Find where the given text appears and provide that cell's center as (x, y) coordinate. 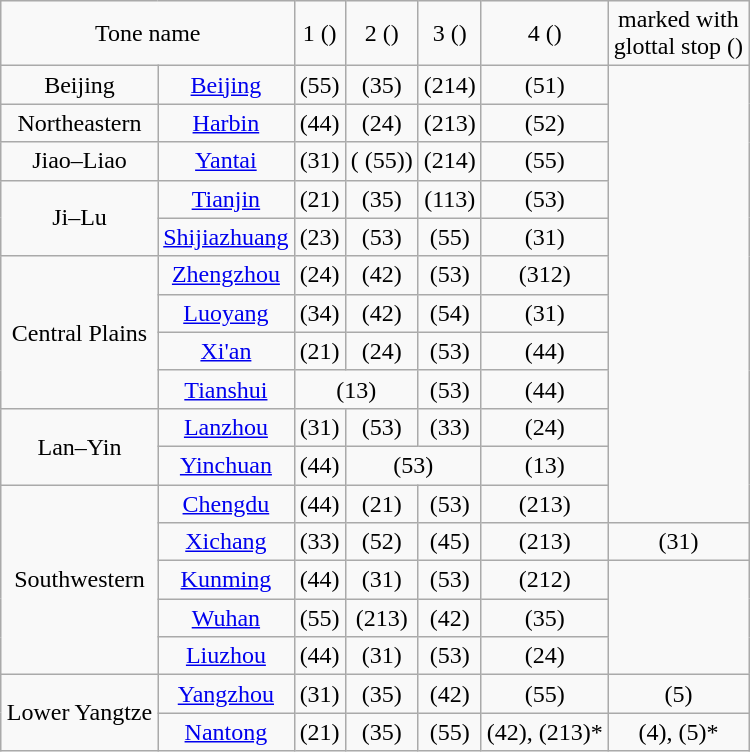
Lan–Yin (79, 446)
Tianjin (226, 199)
Chengdu (226, 503)
Central Plains (79, 332)
(5) (678, 694)
Tone name (148, 34)
Luoyang (226, 313)
Yangzhou (226, 694)
Yinchuan (226, 465)
Shijiazhuang (226, 237)
(212) (544, 580)
Jiao–Liao (79, 161)
Kunming (226, 580)
(34) (320, 313)
Northeastern (79, 123)
Nantong (226, 732)
(51) (544, 85)
3 () (450, 34)
(4), (5)* (678, 732)
Southwestern (79, 579)
(54) (450, 313)
Lower Yangtze (79, 713)
Liuzhou (226, 656)
(113) (450, 199)
Xichang (226, 542)
(45) (450, 542)
( (55)) (382, 161)
(42), (213)* (544, 732)
Zhengzhou (226, 275)
Tianshui (226, 389)
Xi'an (226, 351)
Lanzhou (226, 427)
1 () (320, 34)
marked withglottal stop () (678, 34)
2 () (382, 34)
Ji–Lu (79, 218)
Wuhan (226, 618)
(312) (544, 275)
(23) (320, 237)
Yantai (226, 161)
Harbin (226, 123)
4 () (544, 34)
